Return the [x, y] coordinate for the center point of the cell that contains the specified text.  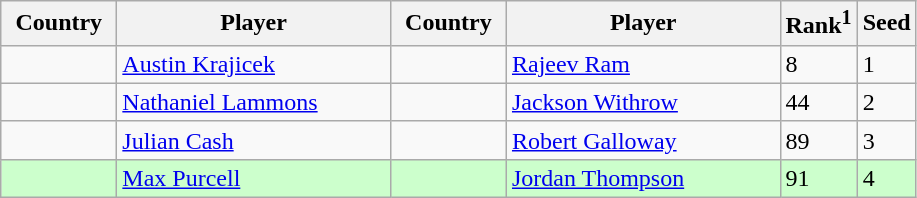
Nathaniel Lammons [254, 102]
3 [886, 140]
44 [818, 102]
Jackson Withrow [643, 102]
Austin Krajicek [254, 64]
1 [886, 64]
Max Purcell [254, 178]
91 [818, 178]
Robert Galloway [643, 140]
Rajeev Ram [643, 64]
Jordan Thompson [643, 178]
Julian Cash [254, 140]
8 [818, 64]
4 [886, 178]
Rank1 [818, 24]
2 [886, 102]
Seed [886, 24]
89 [818, 140]
